From the cell containing the given text, extract its center point as (x, y) coordinate. 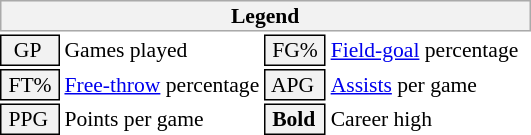
Games played (162, 50)
Legend (265, 16)
Field-goal percentage (430, 50)
APG (295, 85)
GP (30, 50)
Free-throw percentage (162, 85)
FG% (295, 50)
Assists per game (430, 85)
FT% (30, 85)
